Detect which cell encompasses the target text, then output its (X, Y) center coordinate. 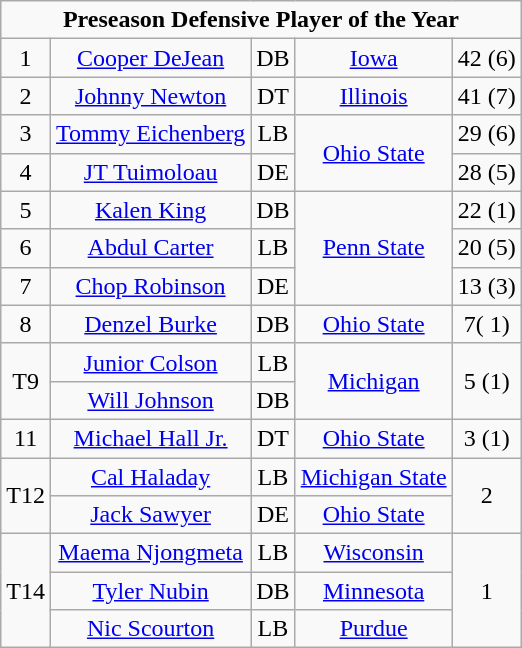
41 (7) (486, 96)
4 (26, 172)
Michigan (374, 381)
Michael Hall Jr. (150, 438)
29 (6) (486, 134)
Maema Njongmeta (150, 553)
Will Johnson (150, 400)
Junior Colson (150, 362)
Michigan State (374, 477)
13 (3) (486, 286)
42 (6) (486, 58)
22 (1) (486, 210)
Chop Robinson (150, 286)
Cooper DeJean (150, 58)
7 (26, 286)
Iowa (374, 58)
Minnesota (374, 591)
Wisconsin (374, 553)
11 (26, 438)
3 (26, 134)
5 (1) (486, 381)
Illinois (374, 96)
28 (5) (486, 172)
JT Tuimoloau (150, 172)
Kalen King (150, 210)
Preseason Defensive Player of the Year (261, 20)
Tommy Eichenberg (150, 134)
Penn State (374, 248)
20 (5) (486, 248)
Tyler Nubin (150, 591)
Nic Scourton (150, 629)
Jack Sawyer (150, 515)
3 (1) (486, 438)
Johnny Newton (150, 96)
7( 1) (486, 324)
T12 (26, 496)
6 (26, 248)
8 (26, 324)
5 (26, 210)
T14 (26, 591)
Abdul Carter (150, 248)
T9 (26, 381)
Cal Haladay (150, 477)
Purdue (374, 629)
Denzel Burke (150, 324)
